Output the [x, y] coordinate of the center of the cell containing the given text.  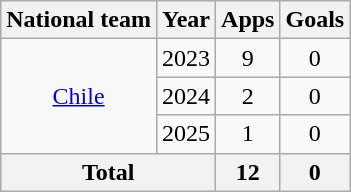
2 [248, 96]
National team [79, 20]
Chile [79, 96]
2025 [186, 134]
2023 [186, 58]
Goals [315, 20]
9 [248, 58]
Total [108, 172]
2024 [186, 96]
Apps [248, 20]
Year [186, 20]
1 [248, 134]
12 [248, 172]
